Return [X, Y] of the center of cell containing provided text 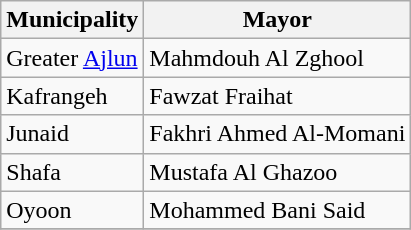
Mayor [278, 20]
Municipality [72, 20]
Mustafa Al Ghazoo [278, 172]
Junaid [72, 134]
Greater Ajlun [72, 58]
Fakhri Ahmed Al-Momani [278, 134]
Mohammed Bani Said [278, 210]
Kafrangeh [72, 96]
Fawzat Fraihat [278, 96]
Mahmdouh Al Zghool [278, 58]
Shafa [72, 172]
Oyoon [72, 210]
